Capture the cell that displays the provided text and extract its (X, Y) central coordinate. 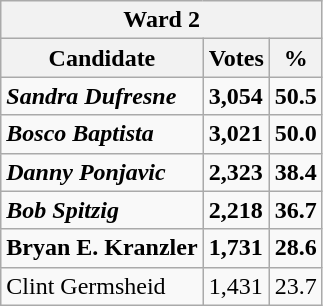
Bryan E. Kranzler (102, 248)
Bob Spitzig (102, 210)
36.7 (296, 210)
3,054 (236, 96)
50.5 (296, 96)
23.7 (296, 286)
Votes (236, 58)
50.0 (296, 134)
3,021 (236, 134)
Ward 2 (162, 20)
2,323 (236, 172)
Danny Ponjavic (102, 172)
28.6 (296, 248)
1,731 (236, 248)
Bosco Baptista (102, 134)
% (296, 58)
38.4 (296, 172)
2,218 (236, 210)
Sandra Dufresne (102, 96)
1,431 (236, 286)
Clint Germsheid (102, 286)
Candidate (102, 58)
